Output the (x, y) coordinate of the center of the cell containing the given text.  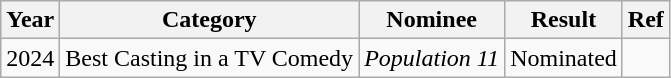
Year (30, 20)
Population 11 (432, 58)
Ref (646, 20)
Category (210, 20)
Best Casting in a TV Comedy (210, 58)
Result (564, 20)
Nominee (432, 20)
Nominated (564, 58)
2024 (30, 58)
